Extract the [x, y] coordinate from the center of the cell holding the provided text.  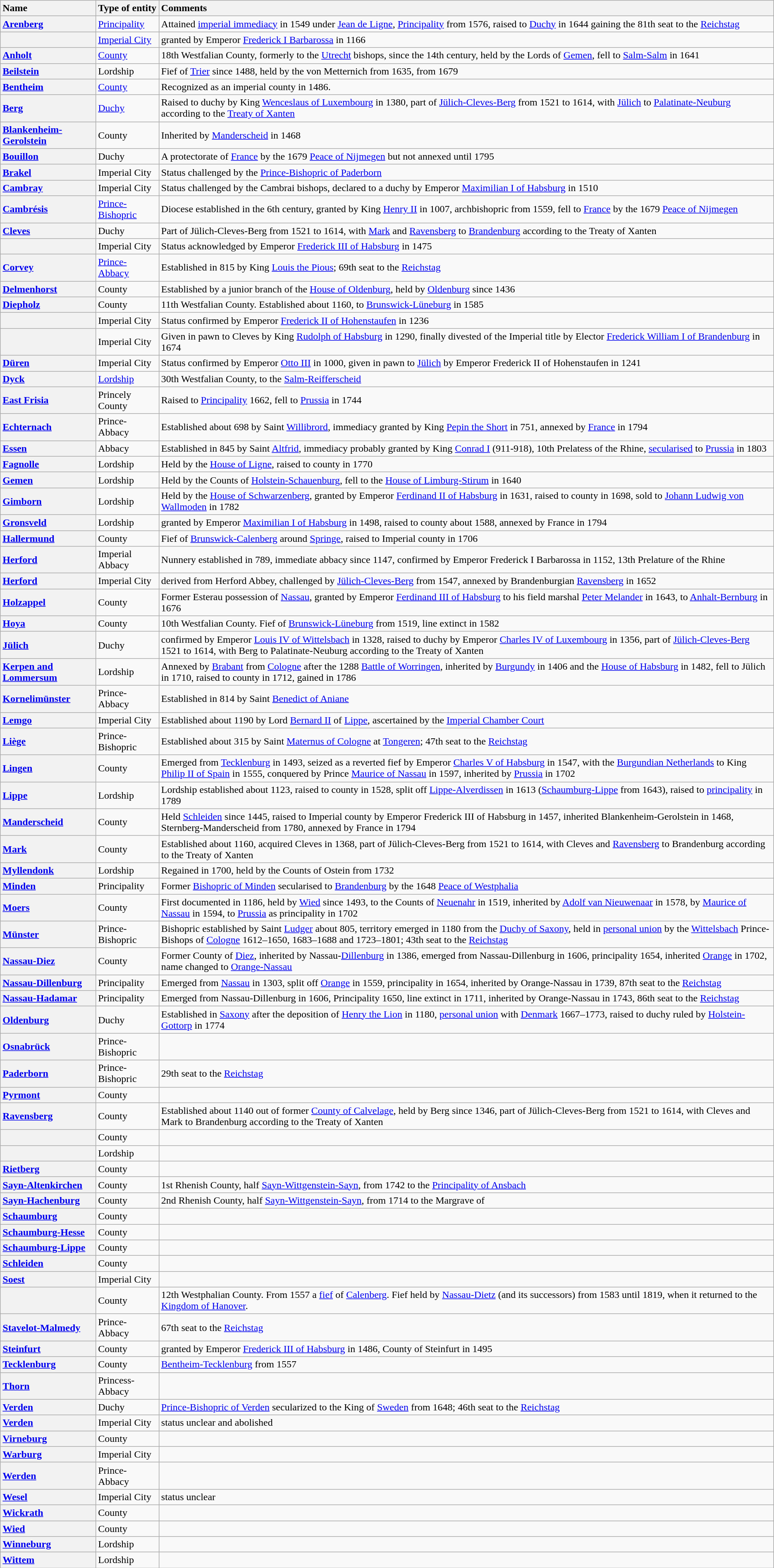
Attained imperial immediacy in 1549 under Jean de Ligne, Principality from 1576, raised to Duchy in 1644 gaining the 81th seat to the Reichstag [466, 24]
Status acknowledged by Emperor Frederick III of Habsburg in 1475 [466, 247]
Beilstein [48, 71]
Wesel [48, 1497]
11th Westfalian County. Established about 1160, to Brunswick-Lüneburg in 1585 [466, 305]
Brakel [48, 172]
Raised to Principality 1662, fell to Prussia in 1744 [466, 400]
Sayn-Altenkirchen [48, 1185]
Lemgo [48, 720]
Liège [48, 741]
Mark [48, 849]
Düren [48, 363]
Manderscheid [48, 822]
Type of entity [127, 8]
A protectorate of France by the 1679 Peace of Nijmegen but not annexed until 1795 [466, 156]
Rietberg [48, 1169]
Established about 698 by Saint Willibrord, immediacy granted by King Pepin the Short in 751, annexed by France in 1794 [466, 427]
granted by Emperor Maximilian I of Habsburg in 1498, raised to county about 1588, annexed by France in 1794 [466, 522]
Status confirmed by Emperor Frederick II of Hohenstaufen in 1236 [466, 321]
Held by the Counts of Holstein-Schauenburg, fell to the House of Limburg-Stirum in 1640 [466, 480]
Essen [48, 448]
Bouillon [48, 156]
Werden [48, 1476]
Cambray [48, 188]
Nassau-Hadamar [48, 998]
Held by the House of Ligne, raised to county in 1770 [466, 464]
30th Westfalian County, to the Salm-Reifferscheid [466, 379]
Cambrésis [48, 209]
Schaumburg-Hesse [48, 1232]
Former Bishopric of Minden secularised to Brandenburg by the 1648 Peace of Westphalia [466, 886]
Sayn-Hachenburg [48, 1200]
Tecklenburg [48, 1365]
10th Westfalian County. Fief of Brunswick-Lüneburg from 1519, line extinct in 1582 [466, 624]
Hallermund [48, 538]
East Frisia [48, 400]
Imperial Abbacy [127, 560]
Minden [48, 886]
Emerged from Nassau-Dillenburg in 1606, Principality 1650, line extinct in 1711, inherited by Orange-Nassau in 1743, 86th seat to the Reichstag [466, 998]
Regained in 1700, held by the Counts of Ostein from 1732 [466, 870]
Fief of Trier since 1488, held by the von Metternich from 1635, from 1679 [466, 71]
Virneburg [48, 1439]
Holzappel [48, 602]
Schaumburg [48, 1216]
Diocese established in the 6th century, granted by King Henry II in 1007, archbishopric from 1559, fell to France by the 1679 Peace of Nijmegen [466, 209]
Status challenged by the Prince-Bishopric of Paderborn [466, 172]
Part of Jülich-Cleves-Berg from 1521 to 1614, with Mark and Ravensberg to Brandenburg according to the Treaty of Xanten [466, 230]
status unclear and abolished [466, 1423]
Lingen [48, 768]
Inherited by Manderscheid in 1468 [466, 135]
2nd Rhenish County, half Sayn-Wittgenstein-Sayn, from 1714 to the Margrave of [466, 1200]
Comments [466, 8]
granted by Emperor Frederick I Barbarossa in 1166 [466, 40]
Moers [48, 907]
Lippe [48, 795]
Schleiden [48, 1264]
Soest [48, 1279]
Gimborn [48, 501]
Gemen [48, 480]
Established in 815 by King Louis the Pious; 69th seat to the Reichstag [466, 268]
1st Rhenish County, half Sayn-Wittgenstein-Sayn, from 1742 to the Principality of Ansbach [466, 1185]
Paderborn [48, 1074]
Bentheim-Tecklenburg from 1557 [466, 1365]
status unclear [466, 1497]
29th seat to the Reichstag [466, 1074]
Fagnolle [48, 464]
Kerpen and Lommersum [48, 672]
Name [48, 8]
Münster [48, 935]
Wied [48, 1528]
Wittem [48, 1560]
derived from Herford Abbey, challenged by Jülich-Cleves-Berg from 1547, annexed by Brandenburgian Ravensberg in 1652 [466, 581]
Hoya [48, 624]
Gronsveld [48, 522]
granted by Emperor Frederick III of Habsburg in 1486, County of Steinfurt in 1495 [466, 1349]
Cleves [48, 230]
Abbacy [127, 448]
Schaumburg-Lippe [48, 1248]
Established about 315 by Saint Maternus of Cologne at Tongeren; 47th seat to the Reichstag [466, 741]
Arenberg [48, 24]
Kornelimünster [48, 699]
Nassau-Dillenburg [48, 983]
Princess-Abbacy [127, 1386]
Winneburg [48, 1544]
Blankenheim-Gerolstein [48, 135]
67th seat to the Reichstag [466, 1328]
Warburg [48, 1454]
Pyrmont [48, 1095]
Established about 1190 by Lord Bernard II of Lippe, ascertained by the Imperial Chamber Court [466, 720]
Established in 814 by Saint Benedict of Aniane [466, 699]
Ravensberg [48, 1116]
Nassau-Diez [48, 961]
Osnabrück [48, 1046]
Fief of Brunswick-Calenberg around Springe, raised to Imperial county in 1706 [466, 538]
Echternach [48, 427]
Thorn [48, 1386]
Prince-Bishopric of Verden secularized to the King of Sweden from 1648; 46th seat to the Reichstag [466, 1407]
Status challenged by the Cambrai bishops, declared to a duchy by Emperor Maximilian I of Habsburg in 1510 [466, 188]
Oldenburg [48, 1020]
18th Westfalian County, formerly to the Utrecht bishops, since the 14th century, held by the Lords of Gemen, fell to Salm-Salm in 1641 [466, 55]
Bentheim [48, 87]
Anholt [48, 55]
Steinfurt [48, 1349]
Diepholz [48, 305]
Emerged from Nassau in 1303, split off Orange in 1559, principality in 1654, inherited by Orange-Nassau in 1739, 87th seat to the Reichstag [466, 983]
Established by a junior branch of the House of Oldenburg, held by Oldenburg since 1436 [466, 289]
Myllendonk [48, 870]
Recognized as an imperial county in 1486. [466, 87]
Delmenhorst [48, 289]
Nunnery established in 789, immediate abbacy since 1147, confirmed by Emperor Frederick I Barbarossa in 1152, 13th Prelature of the Rhine [466, 560]
Wickrath [48, 1513]
Jülich [48, 645]
Berg [48, 108]
Stavelot-Malmedy [48, 1328]
Princely County [127, 400]
Dyck [48, 379]
Status confirmed by Emperor Otto III in 1000, given in pawn to Jülich by Emperor Frederick II of Hohenstaufen in 1241 [466, 363]
Corvey [48, 268]
